Detect which cell encompasses the target text, then output its [x, y] center coordinate. 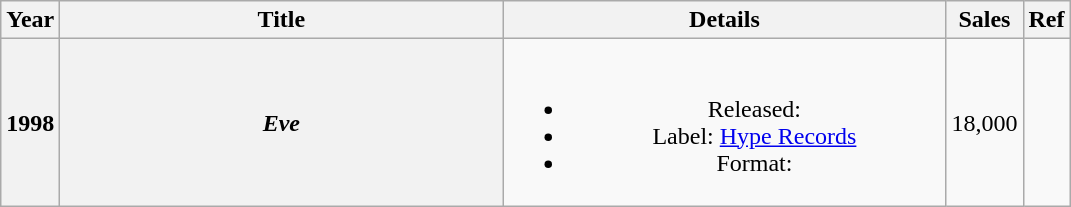
Eve [282, 122]
Released:Label: Hype RecordsFormat: [724, 122]
Year [30, 20]
Ref [1046, 20]
18,000 [984, 122]
Details [724, 20]
Title [282, 20]
Sales [984, 20]
1998 [30, 122]
